Determine the (x, y) coordinate at the center of the cell enclosing the given text.  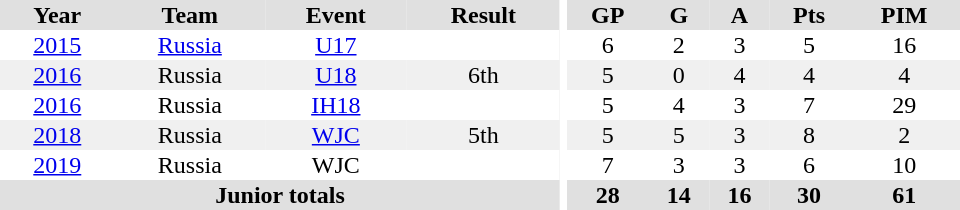
U17 (336, 45)
Event (336, 15)
0 (678, 75)
5th (484, 135)
6th (484, 75)
61 (904, 195)
2018 (58, 135)
PIM (904, 15)
8 (810, 135)
GP (608, 15)
14 (678, 195)
Year (58, 15)
Team (190, 15)
2019 (58, 165)
Result (484, 15)
G (678, 15)
30 (810, 195)
A (740, 15)
29 (904, 105)
28 (608, 195)
IH18 (336, 105)
Junior totals (280, 195)
10 (904, 165)
Pts (810, 15)
U18 (336, 75)
2015 (58, 45)
